Determine the (X, Y) coordinate at the center of the cell enclosing the given text.  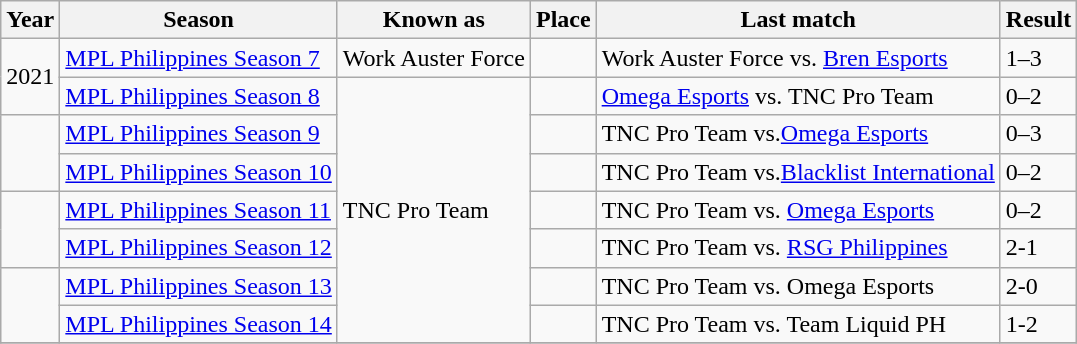
TNC Pro Team vs. Team Liquid PH (798, 324)
Known as (434, 20)
Place (563, 20)
2021 (30, 77)
Work Auster Force vs. Bren Esports (798, 58)
MPL Philippines Season 9 (199, 134)
TNC Pro Team vs.Blacklist International (798, 172)
Year (30, 20)
TNC Pro Team (434, 210)
0–3 (1038, 134)
MPL Philippines Season 8 (199, 96)
2-0 (1038, 286)
1-2 (1038, 324)
Result (1038, 20)
1–3 (1038, 58)
2-1 (1038, 248)
MPL Philippines Season 13 (199, 286)
TNC Pro Team vs.Omega Esports (798, 134)
Omega Esports vs. TNC Pro Team (798, 96)
MPL Philippines Season 11 (199, 210)
Work Auster Force (434, 58)
Last match (798, 20)
MPL Philippines Season 14 (199, 324)
TNC Pro Team vs. RSG Philippines (798, 248)
MPL Philippines Season 10 (199, 172)
MPL Philippines Season 12 (199, 248)
Season (199, 20)
MPL Philippines Season 7 (199, 58)
